Return the (X, Y) coordinate for the center point of the cell that contains the specified text.  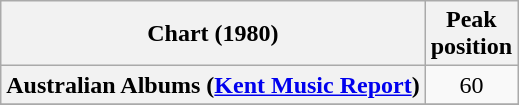
60 (471, 85)
Australian Albums (Kent Music Report) (213, 85)
Chart (1980) (213, 34)
Peakposition (471, 34)
